Output the (x, y) coordinate of the center of the cell containing the given text.  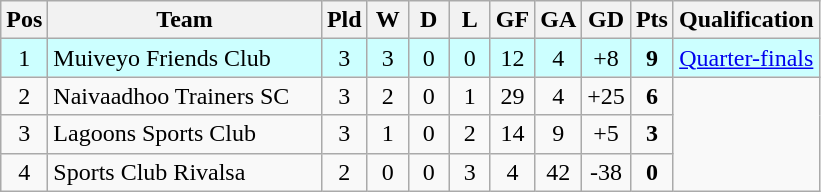
GA (558, 20)
GF (512, 20)
12 (512, 58)
Pld (344, 20)
Qualification (746, 20)
Team (185, 20)
Muiveyo Friends Club (185, 58)
-38 (606, 172)
W (388, 20)
Sports Club Rivalsa (185, 172)
+5 (606, 134)
GD (606, 20)
Pos (24, 20)
D (428, 20)
Lagoons Sports Club (185, 134)
29 (512, 96)
14 (512, 134)
Quarter-finals (746, 58)
Naivaadhoo Trainers SC (185, 96)
6 (652, 96)
42 (558, 172)
+8 (606, 58)
+25 (606, 96)
Pts (652, 20)
L (470, 20)
